Provide the (x, y) coordinate of the cell's center where the given text is located.  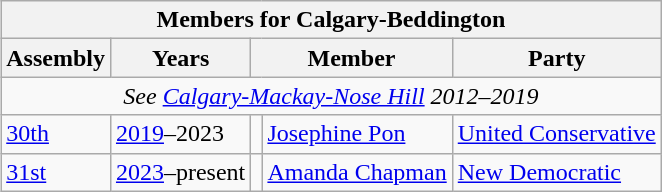
Amanda Chapman (357, 172)
2019–2023 (180, 134)
Assembly (56, 58)
Years (180, 58)
30th (56, 134)
See Calgary-Mackay-Nose Hill 2012–2019 (332, 96)
United Conservative (556, 134)
31st (56, 172)
New Democratic (556, 172)
Josephine Pon (357, 134)
Members for Calgary-Beddington (332, 20)
Party (556, 58)
Member (352, 58)
2023–present (180, 172)
